For the text-containing cell, return its midpoint in (x, y) coordinate format. 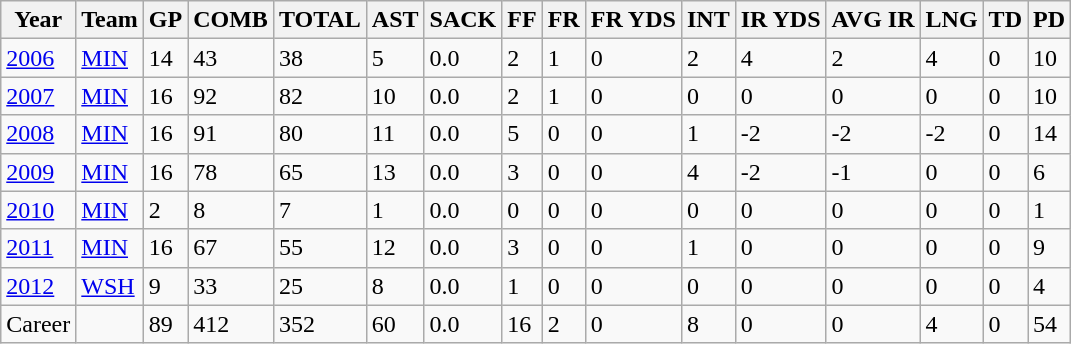
12 (395, 248)
2010 (38, 210)
AST (395, 20)
2009 (38, 172)
2012 (38, 286)
92 (231, 96)
13 (395, 172)
89 (165, 324)
SACK (463, 20)
TOTAL (320, 20)
80 (320, 134)
FR (564, 20)
Year (38, 20)
2008 (38, 134)
43 (231, 58)
33 (231, 286)
82 (320, 96)
2007 (38, 96)
91 (231, 134)
INT (708, 20)
FF (522, 20)
25 (320, 286)
Team (110, 20)
6 (1050, 172)
412 (231, 324)
2006 (38, 58)
67 (231, 248)
78 (231, 172)
PD (1050, 20)
-1 (873, 172)
7 (320, 210)
TD (1005, 20)
Career (38, 324)
AVG IR (873, 20)
11 (395, 134)
65 (320, 172)
GP (165, 20)
COMB (231, 20)
LNG (952, 20)
352 (320, 324)
WSH (110, 286)
60 (395, 324)
FR YDS (633, 20)
2011 (38, 248)
IR YDS (780, 20)
38 (320, 58)
55 (320, 248)
54 (1050, 324)
